Extract the [X, Y] coordinate from the center of the cell holding the provided text.  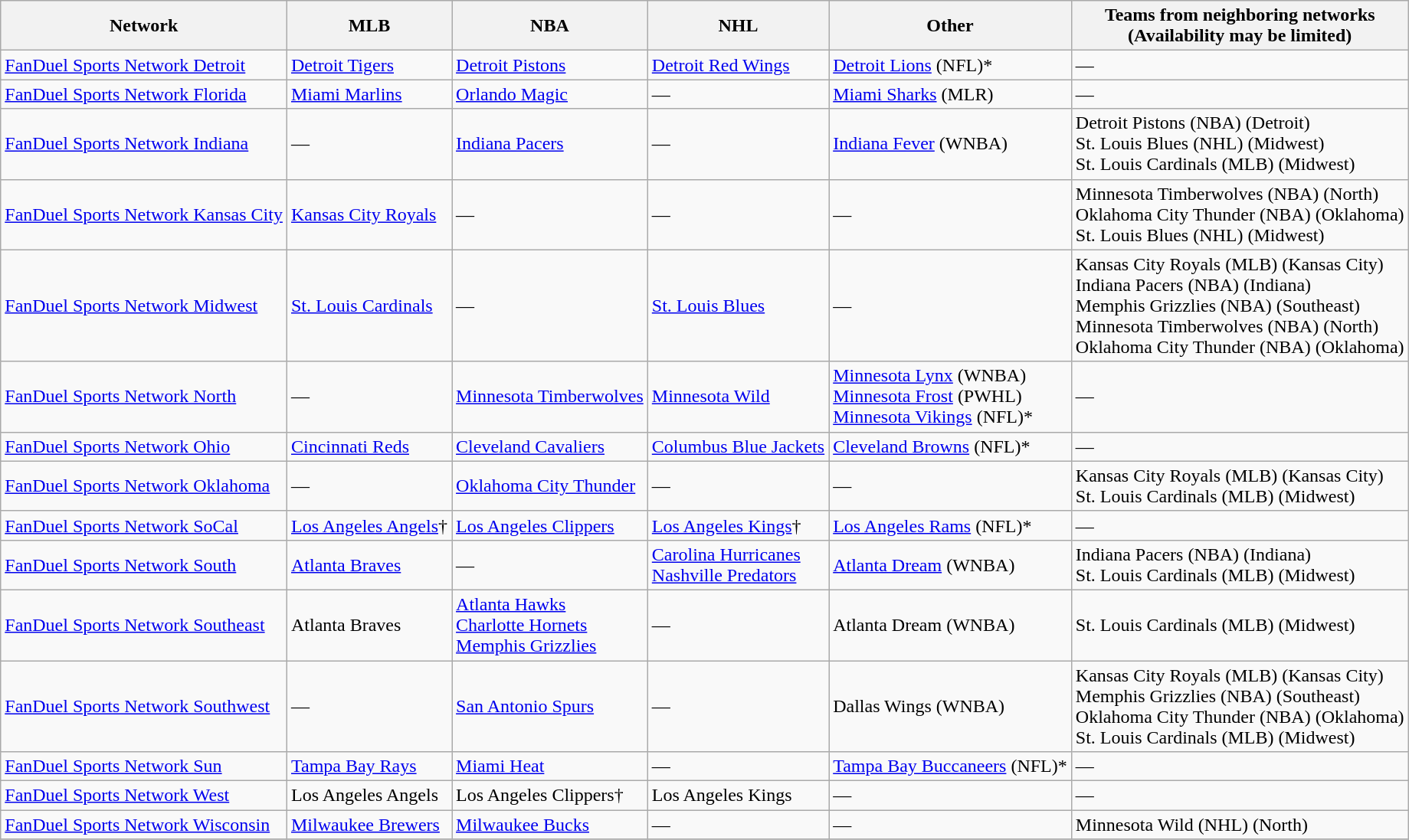
Los Angeles Angels† [369, 525]
FanDuel Sports Network Florida [144, 94]
NHL [738, 26]
Minnesota Wild [738, 397]
Indiana Pacers (NBA) (Indiana)St. Louis Cardinals (MLB) (Midwest) [1240, 565]
FanDuel Sports Network Wisconsin [144, 825]
FanDuel Sports Network South [144, 565]
Kansas City Royals (MLB) (Kansas City)Memphis Grizzlies (NBA) (Southeast)Oklahoma City Thunder (NBA) (Oklahoma)St. Louis Cardinals (MLB) (Midwest) [1240, 706]
Indiana Pacers [550, 144]
FanDuel Sports Network Sun [144, 766]
Kansas City Royals (MLB) (Kansas City)St. Louis Cardinals (MLB) (Midwest) [1240, 485]
Los Angeles Kings† [738, 525]
Cincinnati Reds [369, 446]
Atlanta HawksCharlotte HornetsMemphis Grizzlies [550, 625]
Tampa Bay Buccaneers (NFL)* [950, 766]
St. Louis Cardinals [369, 306]
Minnesota Wild (NHL) (North) [1240, 825]
Miami Marlins [369, 94]
Network [144, 26]
Detroit Pistons (NBA) (Detroit)St. Louis Blues (NHL) (Midwest) St. Louis Cardinals (MLB) (Midwest) [1240, 144]
NBA [550, 26]
Cleveland Cavaliers [550, 446]
Los Angeles Clippers† [550, 796]
FanDuel Sports Network Southeast [144, 625]
Minnesota Timberwolves (NBA) (North)Oklahoma City Thunder (NBA) (Oklahoma)St. Louis Blues (NHL) (Midwest) [1240, 214]
St. Louis Cardinals (MLB) (Midwest) [1240, 625]
Detroit Lions (NFL)* [950, 65]
Milwaukee Bucks [550, 825]
Miami Heat [550, 766]
FanDuel Sports Network Midwest [144, 306]
Detroit Red Wings [738, 65]
FanDuel Sports Network Ohio [144, 446]
Oklahoma City Thunder [550, 485]
Tampa Bay Rays [369, 766]
San Antonio Spurs [550, 706]
Columbus Blue Jackets [738, 446]
MLB [369, 26]
Los Angeles Rams (NFL)* [950, 525]
Cleveland Browns (NFL)* [950, 446]
FanDuel Sports Network Indiana [144, 144]
FanDuel Sports Network Oklahoma [144, 485]
Los Angeles Kings [738, 796]
FanDuel Sports Network North [144, 397]
FanDuel Sports Network Southwest [144, 706]
Los Angeles Clippers [550, 525]
Teams from neighboring networks(Availability may be limited) [1240, 26]
Minnesota Timberwolves [550, 397]
Indiana Fever (WNBA) [950, 144]
Kansas City Royals [369, 214]
FanDuel Sports Network SoCal [144, 525]
FanDuel Sports Network Detroit [144, 65]
Carolina HurricanesNashville Predators [738, 565]
Orlando Magic [550, 94]
St. Louis Blues [738, 306]
FanDuel Sports Network Kansas City [144, 214]
Los Angeles Angels [369, 796]
Detroit Tigers [369, 65]
Miami Sharks (MLR) [950, 94]
FanDuel Sports Network West [144, 796]
Detroit Pistons [550, 65]
Minnesota Lynx (WNBA)Minnesota Frost (PWHL)Minnesota Vikings (NFL)* [950, 397]
Dallas Wings (WNBA) [950, 706]
Milwaukee Brewers [369, 825]
Other [950, 26]
